Return (X, Y) of the center of cell containing provided text 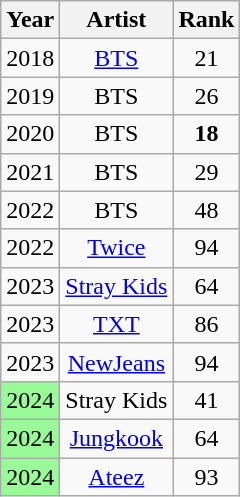
2021 (30, 172)
18 (206, 134)
2019 (30, 96)
93 (206, 477)
29 (206, 172)
48 (206, 210)
Twice (116, 248)
86 (206, 324)
41 (206, 400)
2020 (30, 134)
TXT (116, 324)
21 (206, 58)
Artist (116, 20)
26 (206, 96)
Year (30, 20)
Ateez (116, 477)
Rank (206, 20)
NewJeans (116, 362)
Jungkook (116, 438)
2018 (30, 58)
